Search for the cell housing the specified text and yield its (X, Y) center coordinate. 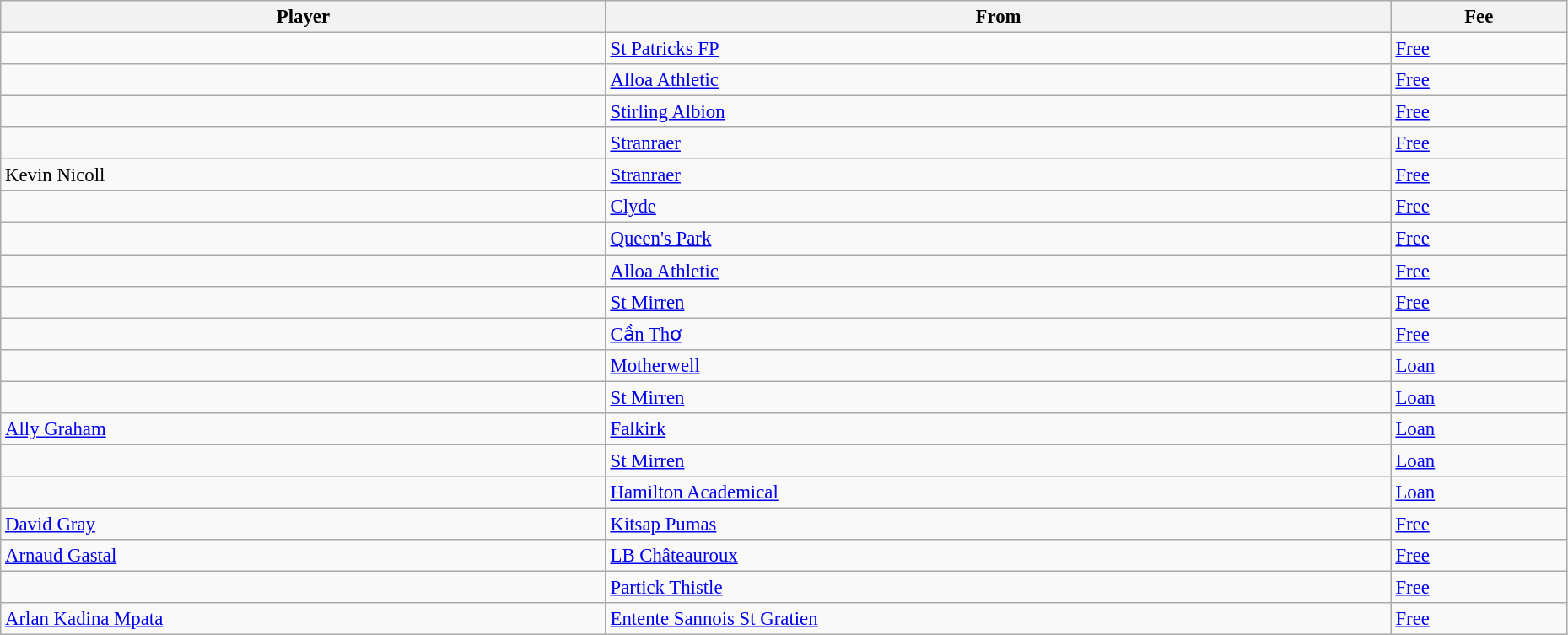
Queen's Park (999, 239)
Fee (1479, 17)
Arlan Kadina Mpata (304, 619)
Hamilton Academical (999, 492)
David Gray (304, 524)
Stirling Albion (999, 112)
Motherwell (999, 365)
Entente Sannois St Gratien (999, 619)
Clyde (999, 207)
Partick Thistle (999, 588)
From (999, 17)
Cần Thơ (999, 334)
St Patricks FP (999, 49)
LB Châteauroux (999, 556)
Ally Graham (304, 429)
Arnaud Gastal (304, 556)
Kevin Nicoll (304, 175)
Kitsap Pumas (999, 524)
Falkirk (999, 429)
Player (304, 17)
